From the cell containing the given text, extract its center point as [x, y] coordinate. 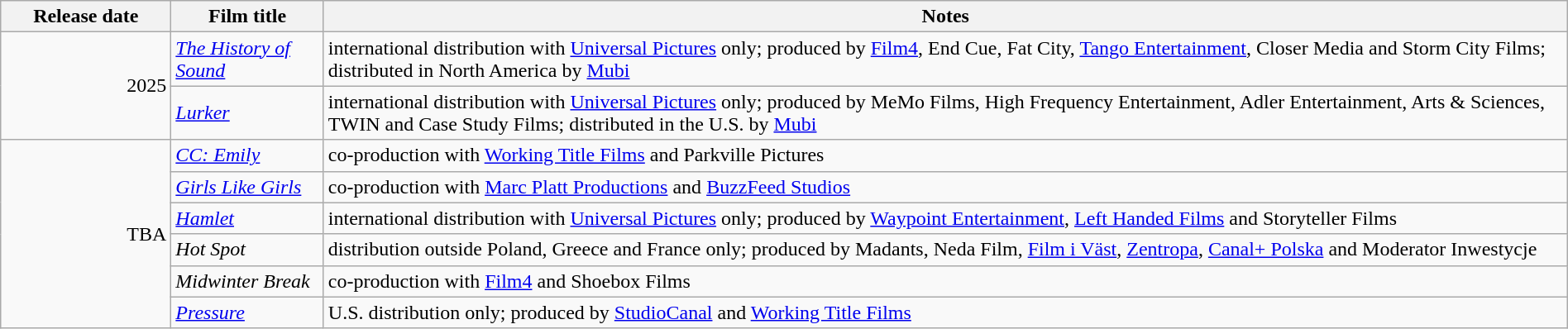
Midwinter Break [247, 281]
international distribution with Universal Pictures only; produced by Waypoint Entertainment, Left Handed Films and Storyteller Films [945, 218]
Lurker [247, 112]
Hamlet [247, 218]
2025 [86, 86]
Film title [247, 17]
Release date [86, 17]
Pressure [247, 312]
co-production with Marc Platt Productions and BuzzFeed Studios [945, 187]
Notes [945, 17]
TBA [86, 234]
The History of Sound [247, 60]
co-production with Film4 and Shoebox Films [945, 281]
CC: Emily [247, 155]
co-production with Working Title Films and Parkville Pictures [945, 155]
Girls Like Girls [247, 187]
distribution outside Poland, Greece and France only; produced by Madants, Neda Film, Film i Väst, Zentropa, Canal+ Polska and Moderator Inwestycje [945, 250]
U.S. distribution only; produced by StudioCanal and Working Title Films [945, 312]
Hot Spot [247, 250]
